Find where the given text appears and provide that cell's center as [x, y] coordinate. 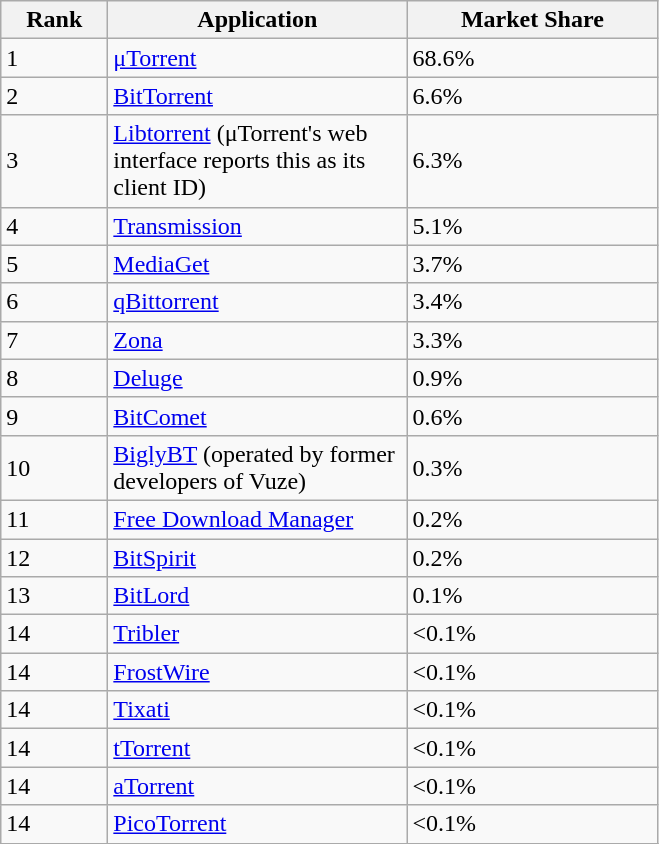
7 [54, 340]
Tribler [258, 634]
5 [54, 264]
BitLord [258, 596]
Transmission [258, 226]
BitSpirit [258, 557]
μTorrent [258, 58]
BitComet [258, 416]
PicoTorrent [258, 824]
BitTorrent [258, 96]
68.6% [532, 58]
Application [258, 20]
0.9% [532, 378]
10 [54, 468]
13 [54, 596]
qBittorrent [258, 302]
Deluge [258, 378]
9 [54, 416]
2 [54, 96]
Tixati [258, 710]
Market Share [532, 20]
0.6% [532, 416]
MediaGet [258, 264]
tTorrent [258, 748]
11 [54, 519]
1 [54, 58]
6.3% [532, 161]
6 [54, 302]
0.1% [532, 596]
3.7% [532, 264]
0.3% [532, 468]
5.1% [532, 226]
3 [54, 161]
8 [54, 378]
Rank [54, 20]
aTorrent [258, 786]
BiglyBT (operated by former developers of Vuze) [258, 468]
Libtorrent (μTorrent's web interface reports this as its client ID) [258, 161]
4 [54, 226]
12 [54, 557]
3.3% [532, 340]
FrostWire [258, 672]
Zona [258, 340]
3.4% [532, 302]
6.6% [532, 96]
Free Download Manager [258, 519]
